Output the (x, y) coordinate of the center of the cell containing the given text.  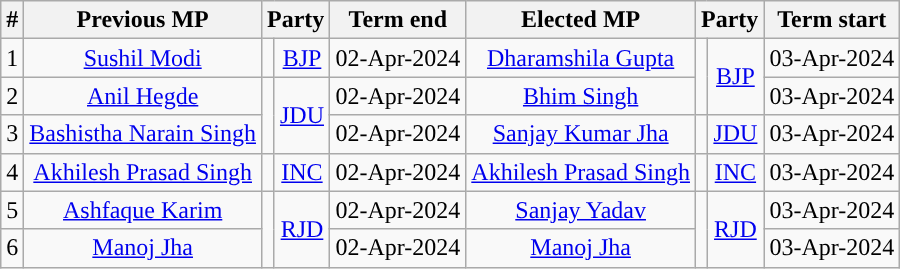
5 (12, 210)
3 (12, 134)
1 (12, 58)
Dharamshila Gupta (581, 58)
Anil Hegde (143, 96)
# (12, 20)
Elected MP (581, 20)
4 (12, 172)
Bashistha Narain Singh (143, 134)
Bhim Singh (581, 96)
Sanjay Yadav (581, 210)
6 (12, 248)
2 (12, 96)
Previous MP (143, 20)
Sanjay Kumar Jha (581, 134)
Sushil Modi (143, 58)
Term end (398, 20)
Ashfaque Karim (143, 210)
Term start (832, 20)
